Output the (X, Y) coordinate of the center of the cell containing the given text.  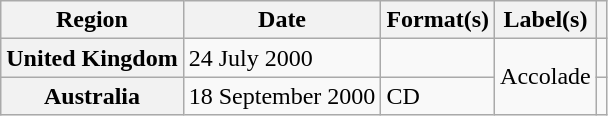
Format(s) (438, 20)
Label(s) (546, 20)
CD (438, 96)
Australia (92, 96)
18 September 2000 (282, 96)
Date (282, 20)
Accolade (546, 77)
United Kingdom (92, 58)
Region (92, 20)
24 July 2000 (282, 58)
